Identify which cell holds the provided text, then report its (X, Y) central coordinate. 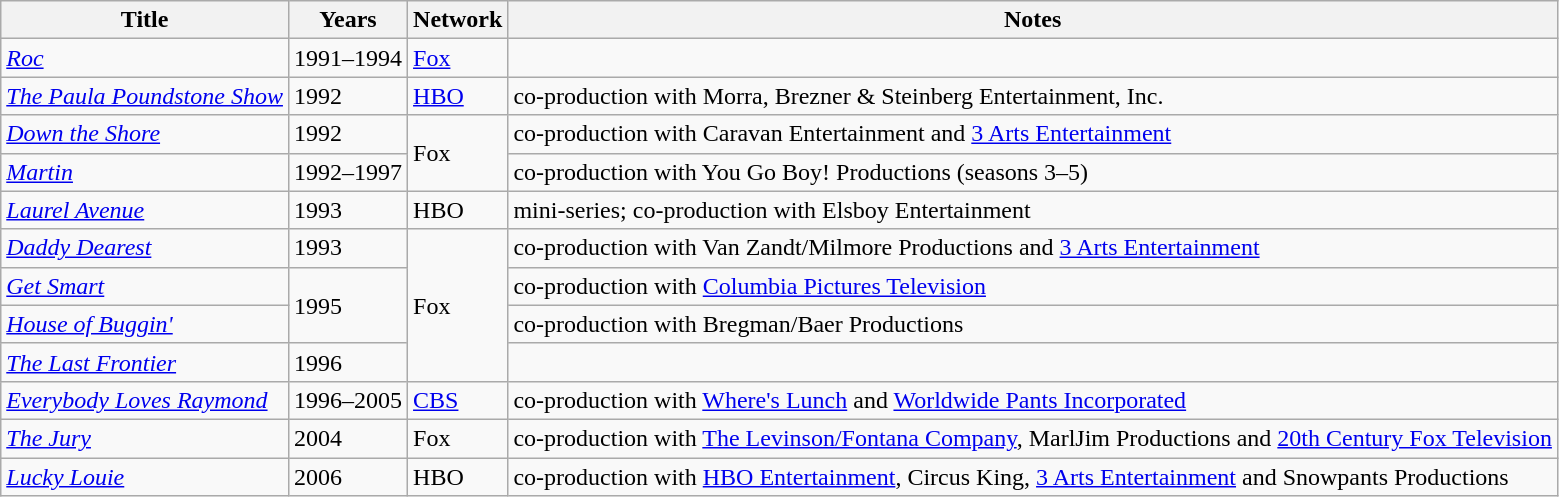
The Paula Poundstone Show (145, 96)
Martin (145, 172)
1996–2005 (348, 400)
1995 (348, 305)
co-production with You Go Boy! Productions (seasons 3–5) (1033, 172)
Daddy Dearest (145, 248)
co-production with Where's Lunch and Worldwide Pants Incorporated (1033, 400)
1991–1994 (348, 58)
co-production with Caravan Entertainment and 3 Arts Entertainment (1033, 134)
co-production with Van Zandt/Milmore Productions and 3 Arts Entertainment (1033, 248)
mini-series; co-production with Elsboy Entertainment (1033, 210)
Get Smart (145, 286)
co-production with Bregman/Baer Productions (1033, 324)
Everybody Loves Raymond (145, 400)
Lucky Louie (145, 477)
The Last Frontier (145, 362)
Years (348, 20)
co-production with The Levinson/Fontana Company, MarlJim Productions and 20th Century Fox Television (1033, 438)
Laurel Avenue (145, 210)
1992–1997 (348, 172)
Notes (1033, 20)
co-production with HBO Entertainment, Circus King, 3 Arts Entertainment and Snowpants Productions (1033, 477)
Down the Shore (145, 134)
1996 (348, 362)
Title (145, 20)
2006 (348, 477)
Roc (145, 58)
House of Buggin' (145, 324)
CBS (458, 400)
Network (458, 20)
The Jury (145, 438)
co-production with Columbia Pictures Television (1033, 286)
co-production with Morra, Brezner & Steinberg Entertainment, Inc. (1033, 96)
2004 (348, 438)
